Scan for the cell matching the given text and deliver its [X, Y] coordinate at center. 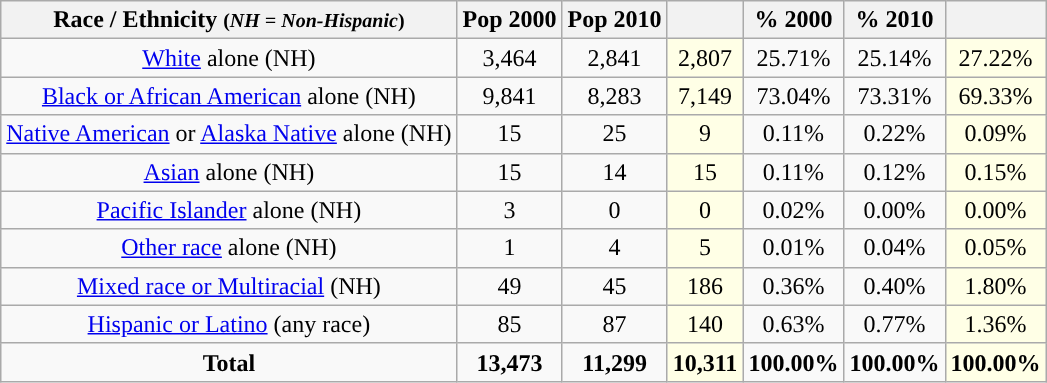
1.36% [996, 324]
0.40% [894, 286]
73.31% [894, 96]
140 [705, 324]
9,841 [510, 96]
0.01% [794, 248]
13,473 [510, 362]
1.80% [996, 286]
87 [614, 324]
2,841 [614, 58]
7,149 [705, 96]
% 2010 [894, 20]
0.12% [894, 172]
25.71% [794, 58]
0.15% [996, 172]
White alone (NH) [229, 58]
0.77% [894, 324]
27.22% [996, 58]
14 [614, 172]
0.22% [894, 134]
3 [510, 210]
45 [614, 286]
2,807 [705, 58]
0.05% [996, 248]
Pacific Islander alone (NH) [229, 210]
Native American or Alaska Native alone (NH) [229, 134]
Pop 2010 [614, 20]
0.09% [996, 134]
49 [510, 286]
25.14% [894, 58]
Pop 2000 [510, 20]
85 [510, 324]
Race / Ethnicity (NH = Non-Hispanic) [229, 20]
Black or African American alone (NH) [229, 96]
Hispanic or Latino (any race) [229, 324]
10,311 [705, 362]
4 [614, 248]
11,299 [614, 362]
% 2000 [794, 20]
Mixed race or Multiracial (NH) [229, 286]
3,464 [510, 58]
8,283 [614, 96]
0.02% [794, 210]
0.36% [794, 286]
1 [510, 248]
186 [705, 286]
0.04% [894, 248]
0.63% [794, 324]
5 [705, 248]
69.33% [996, 96]
Total [229, 362]
Other race alone (NH) [229, 248]
Asian alone (NH) [229, 172]
9 [705, 134]
25 [614, 134]
73.04% [794, 96]
